Locate the cell with the specified text and output its [x, y] center coordinate. 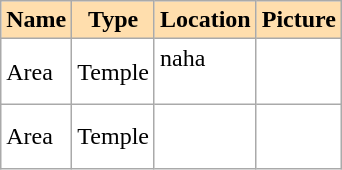
Type [114, 20]
Picture [298, 20]
naha [205, 72]
Location [205, 20]
Name [36, 20]
